Identify which cell holds the provided text, then report its (X, Y) central coordinate. 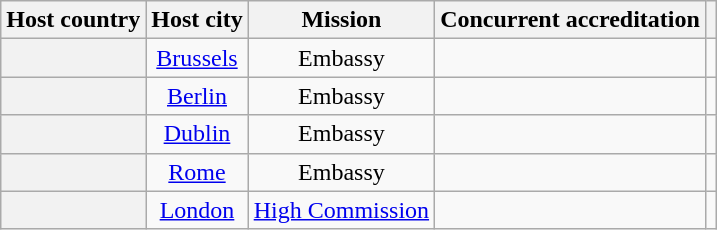
Brussels (197, 58)
Concurrent accreditation (570, 20)
Dublin (197, 134)
Berlin (197, 96)
Host country (74, 20)
Host city (197, 20)
Rome (197, 172)
London (197, 210)
High Commission (341, 210)
Mission (341, 20)
